Scan for the cell matching the given text and deliver its (x, y) coordinate at center. 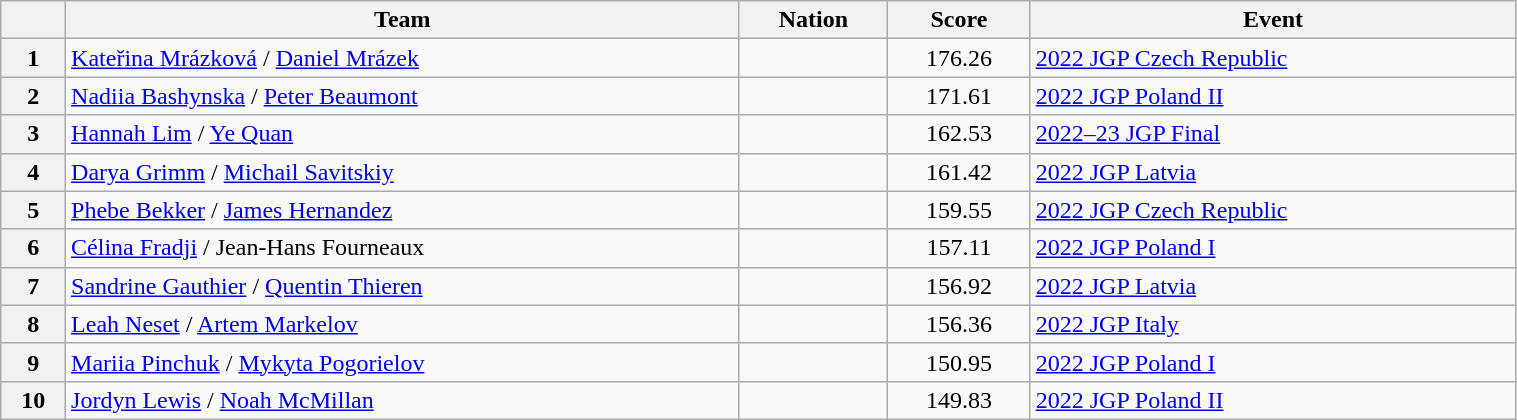
159.55 (959, 210)
Mariia Pinchuk / Mykyta Pogorielov (403, 362)
Leah Neset / Artem Markelov (403, 324)
Célina Fradji / Jean-Hans Fourneaux (403, 248)
156.36 (959, 324)
Event (1273, 20)
2022 JGP Italy (1273, 324)
Kateřina Mrázková / Daniel Mrázek (403, 58)
149.83 (959, 400)
Hannah Lim / Ye Quan (403, 134)
2022–23 JGP Final (1273, 134)
176.26 (959, 58)
2 (34, 96)
5 (34, 210)
8 (34, 324)
Nadiia Bashynska / Peter Beaumont (403, 96)
9 (34, 362)
7 (34, 286)
Nation (814, 20)
Darya Grimm / Michail Savitskiy (403, 172)
Team (403, 20)
Phebe Bekker / James Hernandez (403, 210)
161.42 (959, 172)
1 (34, 58)
Jordyn Lewis / Noah McMillan (403, 400)
156.92 (959, 286)
10 (34, 400)
157.11 (959, 248)
4 (34, 172)
3 (34, 134)
Sandrine Gauthier / Quentin Thieren (403, 286)
162.53 (959, 134)
6 (34, 248)
150.95 (959, 362)
171.61 (959, 96)
Score (959, 20)
